Detect which cell encompasses the target text, then output its (X, Y) center coordinate. 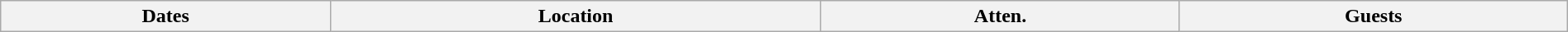
Dates (165, 16)
Guests (1373, 16)
Location (576, 16)
Atten. (1001, 16)
